Return [x, y] of the center of cell containing provided text 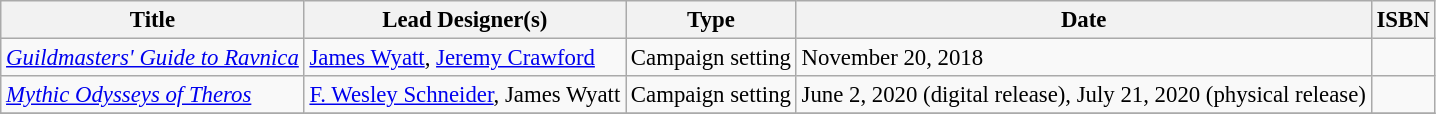
F. Wesley Schneider, James Wyatt [464, 95]
Title [152, 20]
June 2, 2020 (digital release), July 21, 2020 (physical release) [1084, 95]
Date [1084, 20]
Lead Designer(s) [464, 20]
Mythic Odysseys of Theros [152, 95]
James Wyatt, Jeremy Crawford [464, 58]
Type [712, 20]
Guildmasters' Guide to Ravnica [152, 58]
November 20, 2018 [1084, 58]
ISBN [1403, 20]
